From the cell containing the given text, extract its center point as (X, Y) coordinate. 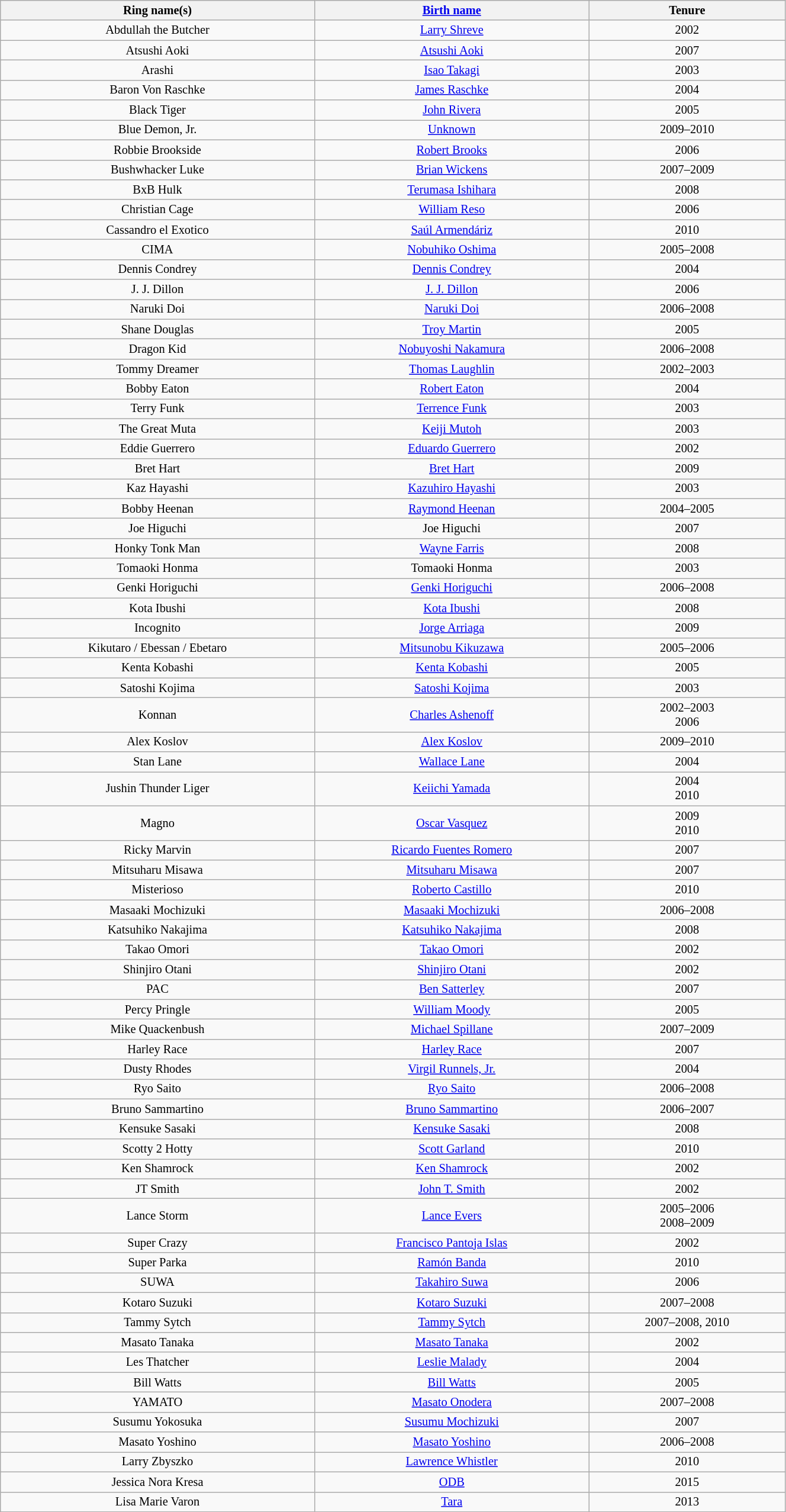
20042010 (687, 789)
Troy Martin (452, 329)
Ricky Marvin (157, 850)
Wallace Lane (452, 762)
Virgil Runnels, Jr. (452, 1069)
2006–2007 (687, 1109)
Terry Funk (157, 408)
Charles Ashenoff (452, 715)
Nobuhiko Oshima (452, 249)
Ring name(s) (157, 10)
Kazuhiro Hayashi (452, 488)
Super Crazy (157, 1243)
Birth name (452, 10)
Christian Cage (157, 210)
William Reso (452, 210)
Lisa Marie Varon (157, 1502)
SUWA (157, 1282)
Arashi (157, 70)
Robert Eaton (452, 389)
Bobby Heenan (157, 509)
Robert Brooks (452, 150)
Cassandro el Exotico (157, 230)
2002–20032006 (687, 715)
Thomas Laughlin (452, 369)
Susumu Mochizuki (452, 1422)
Dragon Kid (157, 349)
Eddie Guerrero (157, 449)
Nobuyoshi Nakamura (452, 349)
ODB (452, 1482)
Francisco Pantoja Islas (452, 1243)
Blue Demon, Jr. (157, 130)
Susumu Yokosuka (157, 1422)
Percy Pringle (157, 1009)
Mike Quackenbush (157, 1030)
Terumasa Ishihara (452, 189)
Black Tiger (157, 110)
Tara (452, 1502)
The Great Muta (157, 429)
2005–20062008–2009 (687, 1215)
Michael Spillane (452, 1030)
William Moody (452, 1009)
James Raschke (452, 90)
Keiji Mutoh (452, 429)
2007–2008, 2010 (687, 1323)
Isao Takagi (452, 70)
Ben Satterley (452, 989)
Lance Storm (157, 1215)
Jushin Thunder Liger (157, 789)
Ricardo Fuentes Romero (452, 850)
Tommy Dreamer (157, 369)
Robbie Brookside (157, 150)
Bobby Eaton (157, 389)
Lawrence Whistler (452, 1462)
2015 (687, 1482)
Baron Von Raschke (157, 90)
Masato Onodera (452, 1402)
Tenure (687, 10)
Scotty 2 Hotty (157, 1149)
Takahiro Suwa (452, 1282)
Stan Lane (157, 762)
Mitsunobu Kikuzawa (452, 648)
Super Parka (157, 1263)
Ramón Banda (452, 1263)
YAMATO (157, 1402)
Konnan (157, 715)
Jessica Nora Kresa (157, 1482)
Incognito (157, 628)
Dusty Rhodes (157, 1069)
Roberto Castillo (452, 890)
Abdullah the Butcher (157, 30)
Magno (157, 823)
Wayne Farris (452, 548)
Terrence Funk (452, 408)
Leslie Malady (452, 1362)
2005–2006 (687, 648)
John Rivera (452, 110)
2013 (687, 1502)
Oscar Vasquez (452, 823)
Eduardo Guerrero (452, 449)
JT Smith (157, 1189)
Misterioso (157, 890)
PAC (157, 989)
Jorge Arriaga (452, 628)
2002–2003 (687, 369)
Saúl Armendáriz (452, 230)
Larry Zbyszko (157, 1462)
Honky Tonk Man (157, 548)
John T. Smith (452, 1189)
Larry Shreve (452, 30)
Unknown (452, 130)
Keiichi Yamada (452, 789)
Shane Douglas (157, 329)
20092010 (687, 823)
2005–2008 (687, 249)
Les Thatcher (157, 1362)
CIMA (157, 249)
Scott Garland (452, 1149)
2004–2005 (687, 509)
Raymond Heenan (452, 509)
Kaz Hayashi (157, 488)
BxB Hulk (157, 189)
Lance Evers (452, 1215)
Brian Wickens (452, 170)
Kikutaro / Ebessan / Ebetaro (157, 648)
Bushwhacker Luke (157, 170)
